Provide the (x, y) coordinate of the cell's center where the given text is located.  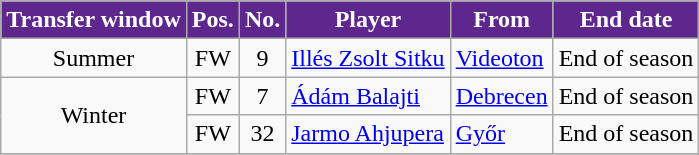
32 (262, 134)
Pos. (212, 20)
Győr (502, 134)
Debrecen (502, 96)
From (502, 20)
Summer (94, 58)
7 (262, 96)
Illés Zsolt Sitku (368, 58)
Winter (94, 115)
Ádám Balajti (368, 96)
Transfer window (94, 20)
Videoton (502, 58)
End date (626, 20)
No. (262, 20)
9 (262, 58)
Player (368, 20)
Jarmo Ahjupera (368, 134)
